Locate the cell with the specified text and output its [x, y] center coordinate. 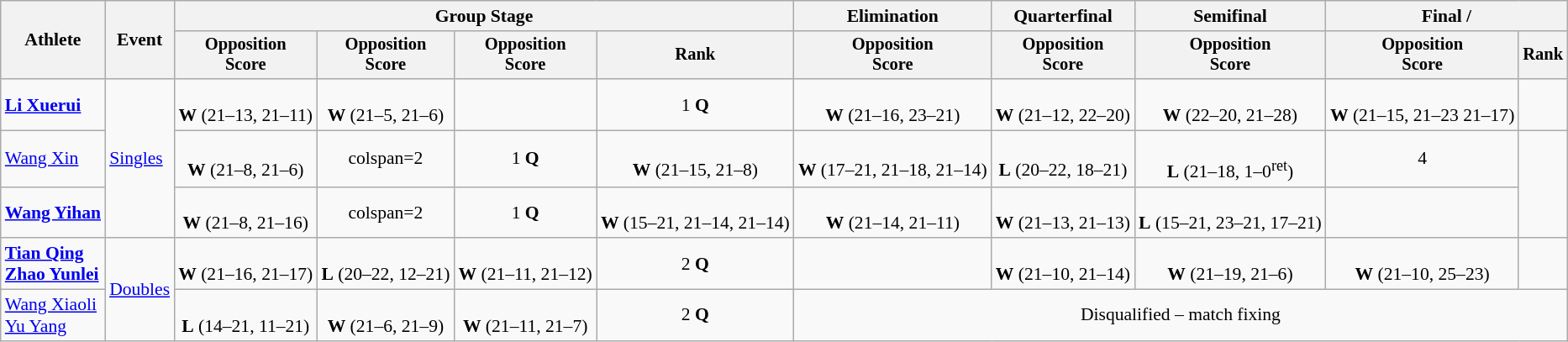
W (22–20, 21–28) [1230, 104]
W (21–19, 21–6) [1230, 264]
W (17–21, 21–18, 21–14) [892, 160]
Semifinal [1230, 16]
Tian QingZhao Yunlei [53, 264]
Disqualified – match fixing [1181, 316]
4 [1423, 160]
Athlete [53, 40]
W (21–13, 21–11) [245, 104]
W (21–14, 21–11) [892, 212]
W (21–12, 22–20) [1063, 104]
Li Xuerui [53, 104]
Wang XiaoliYu Yang [53, 316]
L (20–22, 18–21) [1063, 160]
Quarterfinal [1063, 16]
L (15–21, 23–21, 17–21) [1230, 212]
Wang Xin [53, 160]
W (21–8, 21–6) [245, 160]
W (21–16, 21–17) [245, 264]
W (21–11, 21–12) [524, 264]
Elimination [892, 16]
L (20–22, 12–21) [385, 264]
W (21–11, 21–7) [524, 316]
W (21–10, 25–23) [1423, 264]
W (21–13, 21–13) [1063, 212]
W (21–8, 21–16) [245, 212]
W (21–5, 21–6) [385, 104]
W (21–6, 21–9) [385, 316]
W (15–21, 21–14, 21–14) [696, 212]
Doubles [139, 290]
L (14–21, 11–21) [245, 316]
Final / [1447, 16]
Singles [139, 158]
Wang Yihan [53, 212]
W (21–10, 21–14) [1063, 264]
Event [139, 40]
W (21–15, 21–23 21–17) [1423, 104]
Group Stage [484, 16]
W (21–16, 23–21) [892, 104]
L (21–18, 1–0ret) [1230, 160]
W (21–15, 21–8) [696, 160]
